Identify which cell holds the provided text, then report its [X, Y] central coordinate. 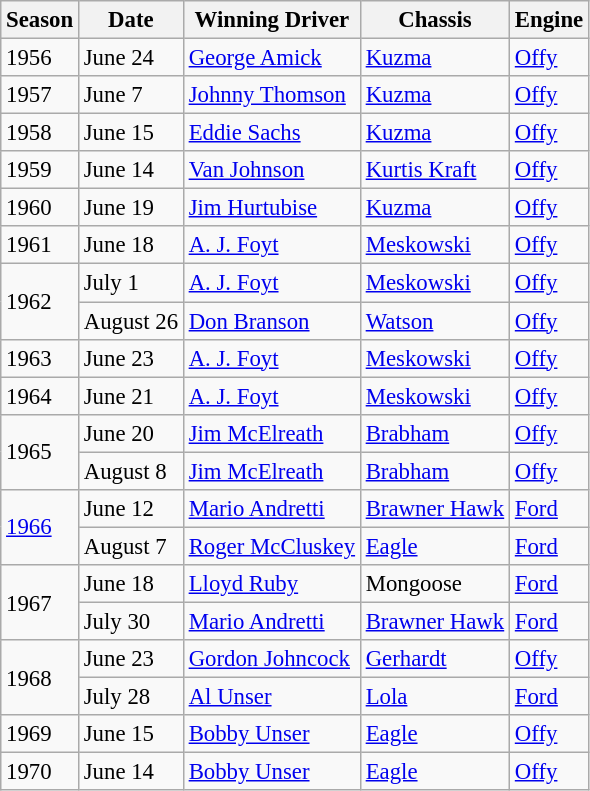
Johnny Thomson [272, 95]
1965 [40, 452]
August 7 [130, 546]
1967 [40, 602]
1970 [40, 772]
June 7 [130, 95]
Jim Hurtubise [272, 208]
Roger McCluskey [272, 546]
July 28 [130, 697]
June 24 [130, 58]
Al Unser [272, 697]
Gordon Johncock [272, 659]
July 1 [130, 283]
June 19 [130, 208]
August 26 [130, 321]
1968 [40, 678]
Gerhardt [434, 659]
Engine [550, 20]
June 12 [130, 509]
July 30 [130, 621]
Watson [434, 321]
1960 [40, 208]
August 8 [130, 471]
1957 [40, 95]
Van Johnson [272, 170]
1964 [40, 396]
Chassis [434, 20]
1963 [40, 358]
Winning Driver [272, 20]
George Amick [272, 58]
Season [40, 20]
Lola [434, 697]
1959 [40, 170]
Eddie Sachs [272, 133]
Don Branson [272, 321]
1961 [40, 245]
Mongoose [434, 584]
June 20 [130, 433]
Lloyd Ruby [272, 584]
1969 [40, 734]
1958 [40, 133]
1956 [40, 58]
Date [130, 20]
1966 [40, 528]
1962 [40, 302]
Kurtis Kraft [434, 170]
June 21 [130, 396]
